Determine the [x, y] coordinate at the center of the cell enclosing the given text.  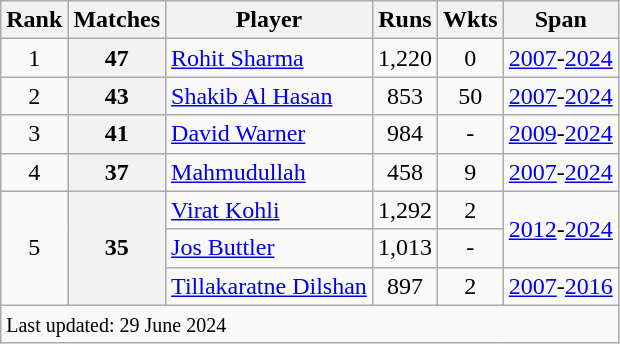
853 [404, 96]
458 [404, 172]
9 [470, 172]
Jos Buttler [270, 248]
Player [270, 20]
Wkts [470, 20]
Rank [34, 20]
Runs [404, 20]
Rohit Sharma [270, 58]
37 [117, 172]
47 [117, 58]
43 [117, 96]
2012-2024 [560, 229]
Mahmudullah [270, 172]
David Warner [270, 134]
0 [470, 58]
1,013 [404, 248]
1,220 [404, 58]
2009-2024 [560, 134]
Last updated: 29 June 2024 [310, 324]
Span [560, 20]
35 [117, 248]
50 [470, 96]
4 [34, 172]
Virat Kohli [270, 210]
1,292 [404, 210]
3 [34, 134]
Tillakaratne Dilshan [270, 286]
Shakib Al Hasan [270, 96]
Matches [117, 20]
2007-2016 [560, 286]
1 [34, 58]
984 [404, 134]
5 [34, 248]
897 [404, 286]
41 [117, 134]
